Detect which cell encompasses the target text, then output its (x, y) center coordinate. 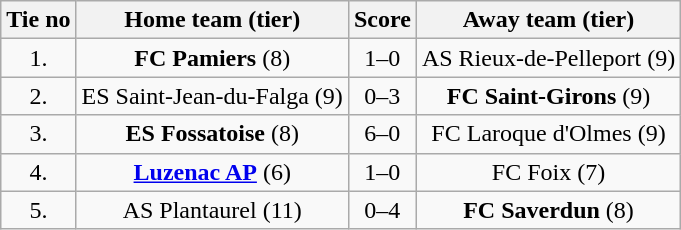
FC Foix (7) (548, 172)
0–3 (382, 96)
ES Fossatoise (8) (212, 134)
FC Pamiers (8) (212, 58)
0–4 (382, 210)
AS Rieux-de-Pelleport (9) (548, 58)
5. (38, 210)
AS Plantaurel (11) (212, 210)
FC Saint-Girons (9) (548, 96)
FC Laroque d'Olmes (9) (548, 134)
1. (38, 58)
Home team (tier) (212, 20)
3. (38, 134)
ES Saint-Jean-du-Falga (9) (212, 96)
FC Saverdun (8) (548, 210)
Luzenac AP (6) (212, 172)
6–0 (382, 134)
2. (38, 96)
Tie no (38, 20)
Score (382, 20)
Away team (tier) (548, 20)
4. (38, 172)
